Determine the (x, y) coordinate at the center of the cell enclosing the given text.  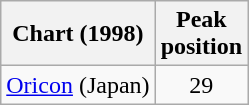
Peakposition (201, 34)
Oricon (Japan) (78, 85)
Chart (1998) (78, 34)
29 (201, 85)
